Locate the cell with the specified text and output its (x, y) center coordinate. 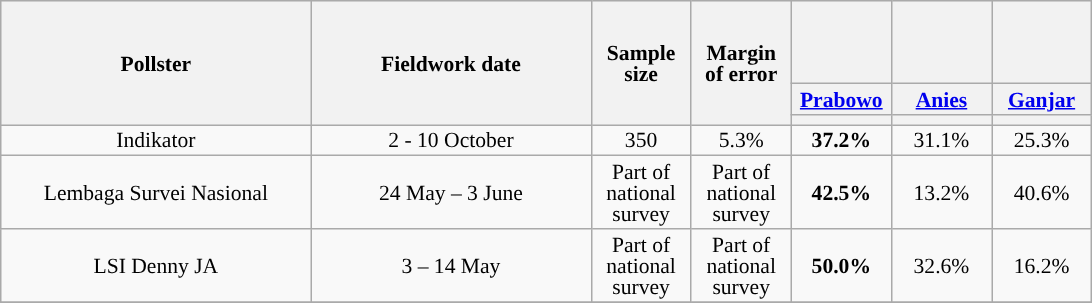
Margin of error (741, 63)
Lembaga Survei Nasional (156, 192)
13.2% (941, 192)
24 May – 3 June (451, 192)
Indikator (156, 140)
Anies (941, 100)
Fieldwork date (451, 63)
50.0% (841, 266)
25.3% (1042, 140)
Pollster (156, 63)
5.3% (741, 140)
37.2% (841, 140)
42.5% (841, 192)
40.6% (1042, 192)
2 - 10 October (451, 140)
350 (641, 140)
16.2% (1042, 266)
Prabowo (841, 100)
31.1% (941, 140)
LSI Denny JA (156, 266)
3 – 14 May (451, 266)
32.6% (941, 266)
Ganjar (1042, 100)
Sample size (641, 63)
